Pinpoint the cell where the given text exists, returning its (X, Y) midpoint coordinate. 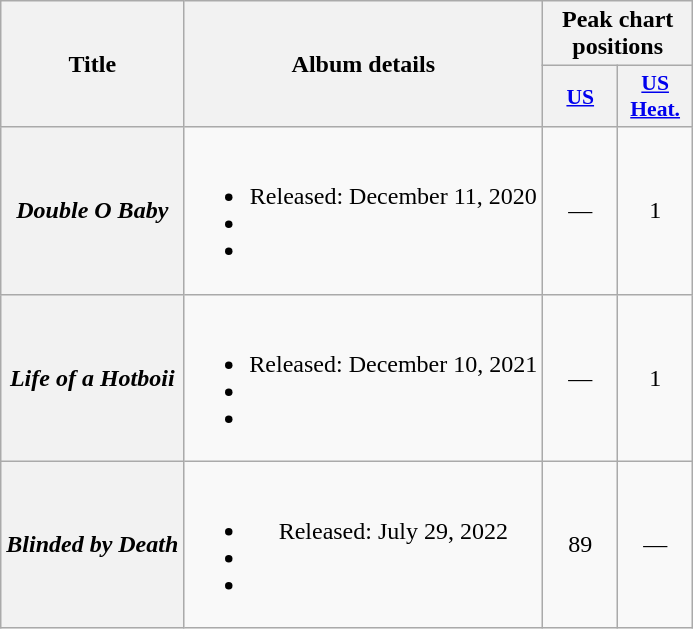
US (580, 96)
Album details (364, 64)
89 (580, 544)
Released: December 10, 2021 (364, 378)
Peak chart positions (618, 34)
Double O Baby (92, 210)
Blinded by Death (92, 544)
Released: July 29, 2022 (364, 544)
Title (92, 64)
Released: December 11, 2020 (364, 210)
Life of a Hotboii (92, 378)
USHeat. (656, 96)
